Find where the given text appears and provide that cell's center as [x, y] coordinate. 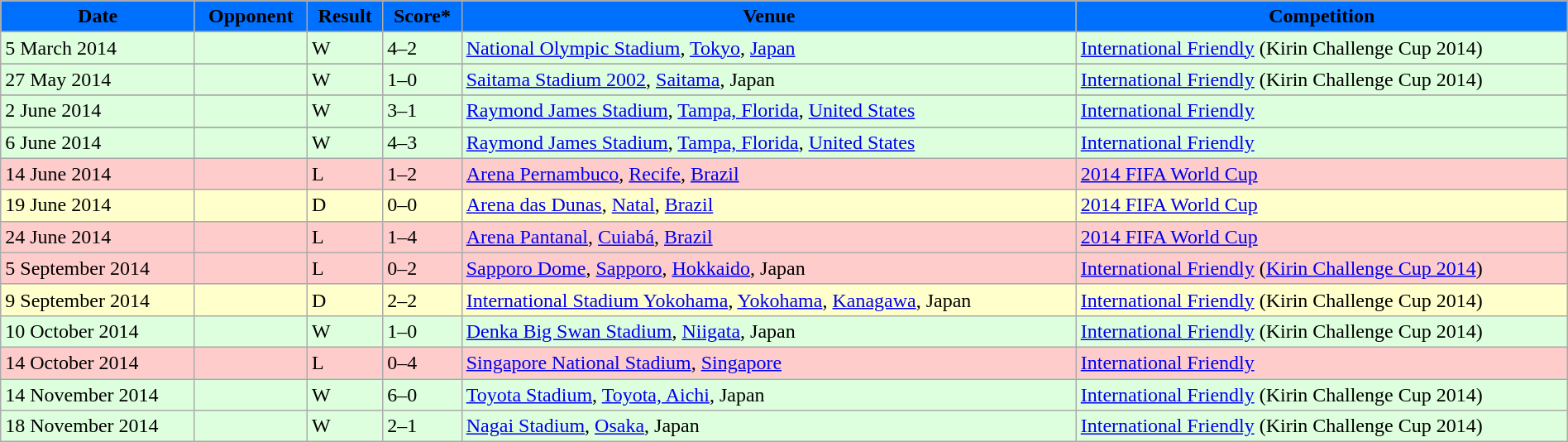
2–2 [423, 300]
0–2 [423, 268]
Arena das Dunas, Natal, Brazil [769, 205]
27 May 2014 [98, 79]
4–3 [423, 142]
Result [344, 17]
National Olympic Stadium, Tokyo, Japan [769, 48]
14 November 2014 [98, 395]
Opponent [251, 17]
Denka Big Swan Stadium, Niigata, Japan [769, 331]
6–0 [423, 395]
Score* [423, 17]
2–1 [423, 426]
1–2 [423, 174]
Arena Pantanal, Cuiabá, Brazil [769, 237]
5 March 2014 [98, 48]
0–4 [423, 363]
24 June 2014 [98, 237]
Singapore National Stadium, Singapore [769, 363]
18 November 2014 [98, 426]
1–4 [423, 237]
International Stadium Yokohama, Yokohama, Kanagawa, Japan [769, 300]
10 October 2014 [98, 331]
Saitama Stadium 2002, Saitama, Japan [769, 79]
4–2 [423, 48]
14 June 2014 [98, 174]
Arena Pernambuco, Recife, Brazil [769, 174]
9 September 2014 [98, 300]
19 June 2014 [98, 205]
Date [98, 17]
14 October 2014 [98, 363]
Sapporo Dome, Sapporo, Hokkaido, Japan [769, 268]
5 September 2014 [98, 268]
Nagai Stadium, Osaka, Japan [769, 426]
0–0 [423, 205]
Toyota Stadium, Toyota, Aichi, Japan [769, 395]
2 June 2014 [98, 111]
3–1 [423, 111]
Venue [769, 17]
Competition [1322, 17]
6 June 2014 [98, 142]
